From the cell containing the given text, extract its center point as (X, Y) coordinate. 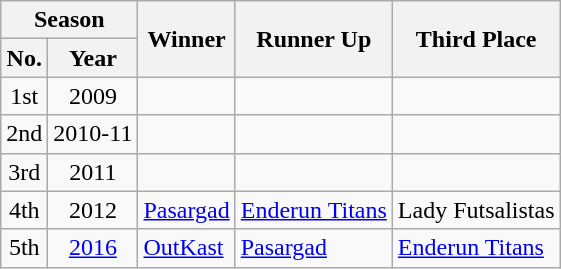
2011 (93, 172)
5th (24, 248)
Year (93, 58)
Third Place (476, 39)
2016 (93, 248)
OutKast (186, 248)
2009 (93, 96)
1st (24, 96)
Winner (186, 39)
Lady Futsalistas (476, 210)
2nd (24, 134)
No. (24, 58)
2010-11 (93, 134)
3rd (24, 172)
Season (70, 20)
Runner Up (314, 39)
2012 (93, 210)
4th (24, 210)
